Search for the cell housing the specified text and yield its (X, Y) center coordinate. 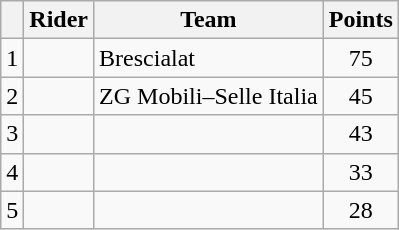
ZG Mobili–Selle Italia (209, 96)
4 (12, 172)
33 (360, 172)
Points (360, 20)
1 (12, 58)
5 (12, 210)
3 (12, 134)
Rider (59, 20)
45 (360, 96)
28 (360, 210)
43 (360, 134)
2 (12, 96)
75 (360, 58)
Team (209, 20)
Brescialat (209, 58)
